Output the [X, Y] coordinate of the center of the cell containing the given text.  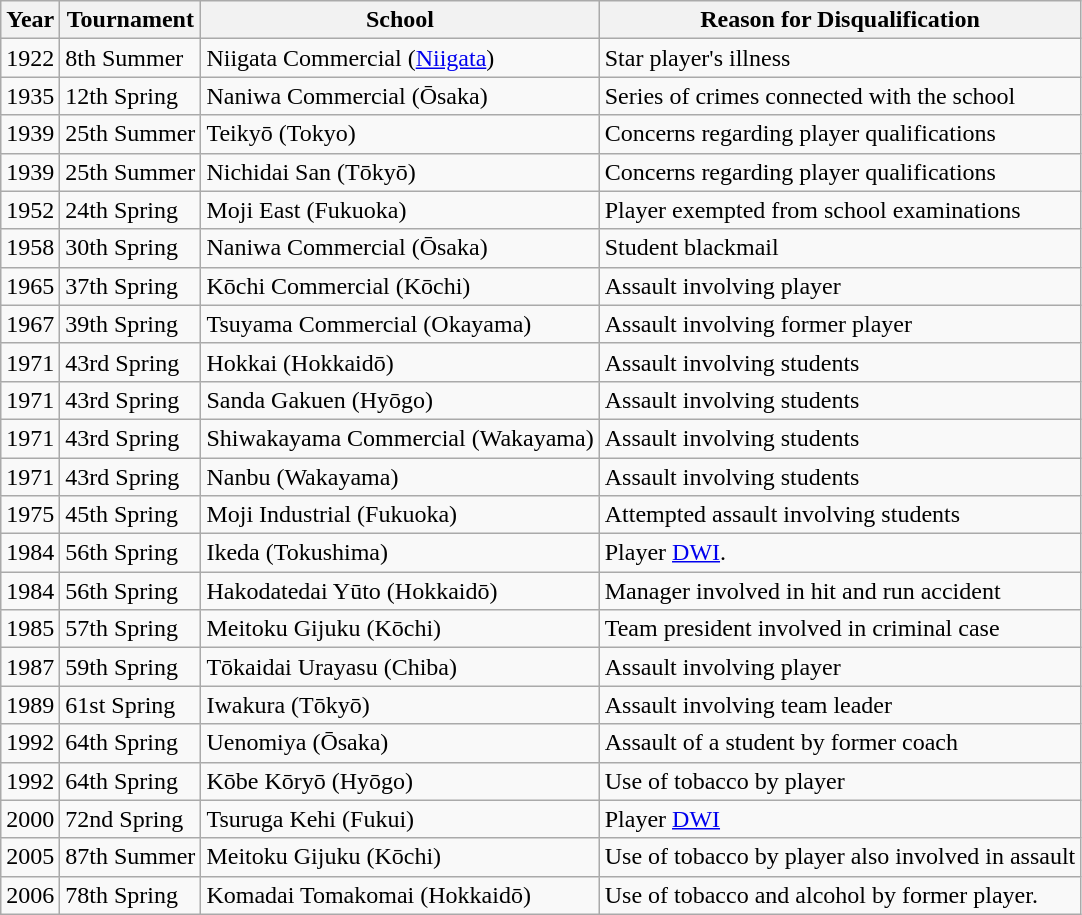
Komadai Tomakomai (Hokkaidō) [400, 895]
Attempted assault involving students [840, 515]
Student blackmail [840, 248]
37th Spring [130, 286]
Sanda Gakuen (Hyōgo) [400, 400]
1935 [30, 96]
Use of tobacco and alcohol by former player. [840, 895]
Year [30, 20]
1975 [30, 515]
Team president involved in criminal case [840, 629]
Kōchi Commercial (Kōchi) [400, 286]
72nd Spring [130, 819]
2000 [30, 819]
Reason for Disqualification [840, 20]
87th Summer [130, 857]
Hakodatedai Yūto (Hokkaidō) [400, 591]
Assault involving former player [840, 324]
1989 [30, 705]
1958 [30, 248]
12th Spring [130, 96]
Kōbe Kōryō (Hyōgo) [400, 781]
Tsuyama Commercial (Okayama) [400, 324]
School [400, 20]
1965 [30, 286]
30th Spring [130, 248]
Tournament [130, 20]
Nanbu (Wakayama) [400, 477]
Tōkaidai Urayasu (Chiba) [400, 667]
Uenomiya (Ōsaka) [400, 743]
Use of tobacco by player [840, 781]
78th Spring [130, 895]
Manager involved in hit and run accident [840, 591]
Tsuruga Kehi (Fukui) [400, 819]
2005 [30, 857]
24th Spring [130, 210]
45th Spring [130, 515]
Player DWI. [840, 553]
1922 [30, 58]
1967 [30, 324]
1987 [30, 667]
Teikyō (Tokyo) [400, 134]
57th Spring [130, 629]
Star player's illness [840, 58]
Ikeda (Tokushima) [400, 553]
1952 [30, 210]
Use of tobacco by player also involved in assault [840, 857]
Niigata Commercial (Niigata) [400, 58]
Moji East (Fukuoka) [400, 210]
39th Spring [130, 324]
8th Summer [130, 58]
59th Spring [130, 667]
Assault involving team leader [840, 705]
Shiwakayama Commercial (Wakayama) [400, 438]
Moji Industrial (Fukuoka) [400, 515]
61st Spring [130, 705]
Player exempted from school examinations [840, 210]
2006 [30, 895]
Hokkai (Hokkaidō) [400, 362]
Assault of a student by former coach [840, 743]
1985 [30, 629]
Series of crimes connected with the school [840, 96]
Iwakura (Tōkyō) [400, 705]
Player DWI [840, 819]
Nichidai San (Tōkyō) [400, 172]
